Capture the cell that displays the provided text and extract its [x, y] central coordinate. 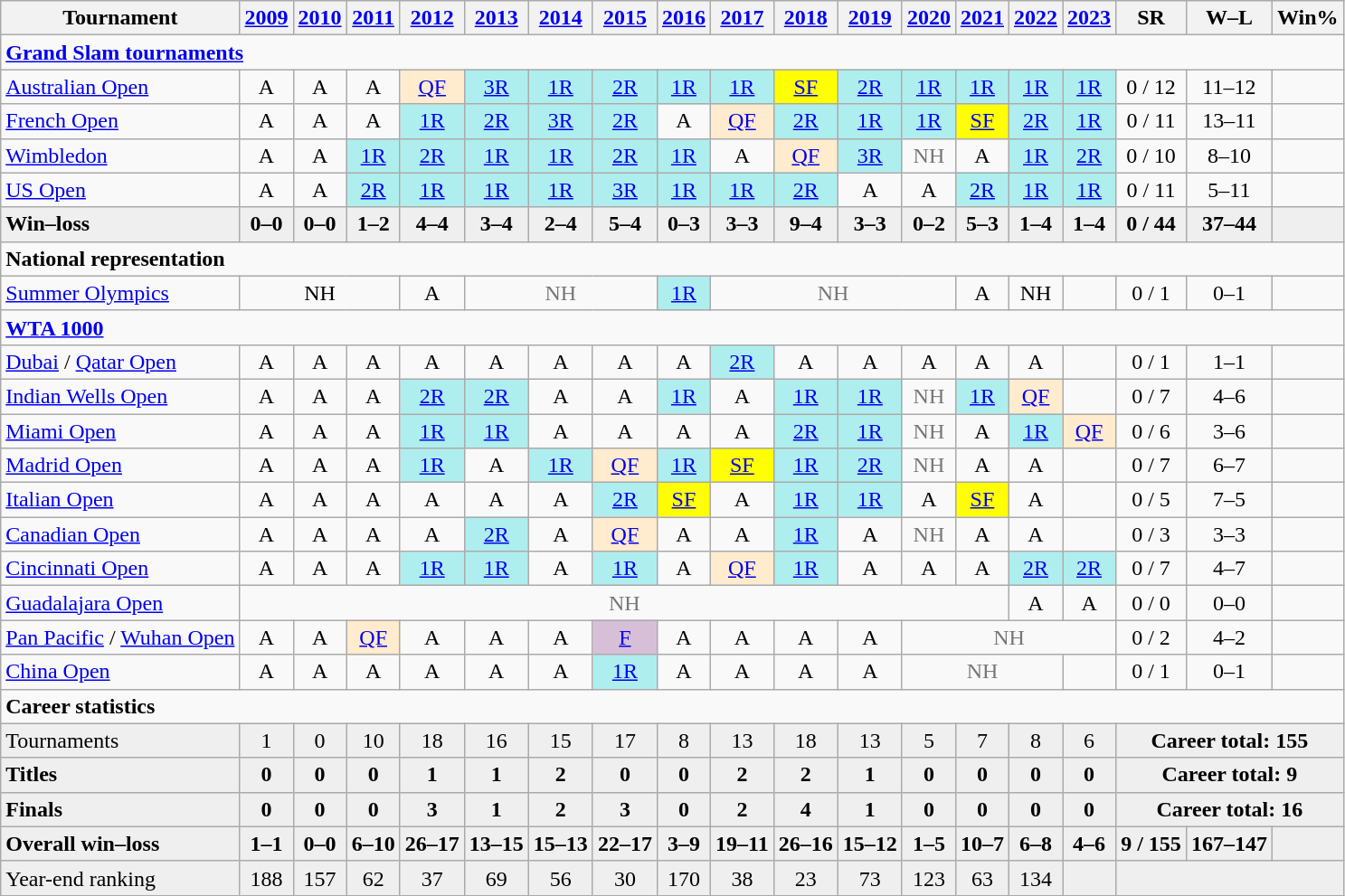
2014 [561, 18]
5 [928, 740]
0–3 [684, 224]
15–12 [870, 844]
170 [684, 878]
17 [624, 740]
19–11 [743, 844]
15–13 [561, 844]
US Open [120, 190]
Italian Open [120, 500]
2023 [1089, 18]
0 / 3 [1151, 534]
4–2 [1228, 637]
WTA 1000 [672, 327]
Career total: 16 [1230, 809]
2018 [805, 18]
37–44 [1228, 224]
8–10 [1228, 156]
Grand Slam tournaments [672, 52]
2009 [266, 18]
2016 [684, 18]
6–7 [1228, 466]
26–17 [432, 844]
4–4 [432, 224]
0 / 44 [1151, 224]
4 [805, 809]
2019 [870, 18]
0 / 12 [1151, 87]
11–12 [1228, 87]
Titles [120, 775]
9–4 [805, 224]
10–7 [982, 844]
10 [373, 740]
0 / 6 [1151, 431]
2015 [624, 18]
Australian Open [120, 87]
73 [870, 878]
Miami Open [120, 431]
15 [561, 740]
62 [373, 878]
W–L [1228, 18]
56 [561, 878]
38 [743, 878]
37 [432, 878]
1–5 [928, 844]
3–9 [684, 844]
0 / 0 [1151, 603]
Cincinnati Open [120, 569]
Career statistics [672, 706]
Finals [120, 809]
3–6 [1228, 431]
2013 [496, 18]
157 [320, 878]
Tournaments [120, 740]
Guadalajara Open [120, 603]
1–2 [373, 224]
Wimbledon [120, 156]
69 [496, 878]
6–10 [373, 844]
Tournament [120, 18]
Pan Pacific / Wuhan Open [120, 637]
9 / 155 [1151, 844]
2012 [432, 18]
134 [1037, 878]
22–17 [624, 844]
6–8 [1037, 844]
2017 [743, 18]
4–7 [1228, 569]
188 [266, 878]
5–4 [624, 224]
6 [1089, 740]
Canadian Open [120, 534]
Overall win–loss [120, 844]
0 / 10 [1151, 156]
167–147 [1228, 844]
National representation [672, 259]
26–16 [805, 844]
Career total: 155 [1230, 740]
Madrid Open [120, 466]
23 [805, 878]
0–2 [928, 224]
63 [982, 878]
7 [982, 740]
5–11 [1228, 190]
2022 [1037, 18]
2–4 [561, 224]
0 / 5 [1151, 500]
China Open [120, 672]
Year-end ranking [120, 878]
Summer Olympics [120, 293]
13–11 [1228, 121]
2011 [373, 18]
2021 [982, 18]
French Open [120, 121]
2010 [320, 18]
F [624, 637]
Dubai / Qatar Open [120, 362]
2020 [928, 18]
0 / 2 [1151, 637]
Indian Wells Open [120, 396]
Career total: 9 [1230, 775]
SR [1151, 18]
7–5 [1228, 500]
16 [496, 740]
Win–loss [120, 224]
5–3 [982, 224]
123 [928, 878]
30 [624, 878]
13–15 [496, 844]
3–4 [496, 224]
Win% [1308, 18]
